Search for the cell housing the specified text and yield its (X, Y) center coordinate. 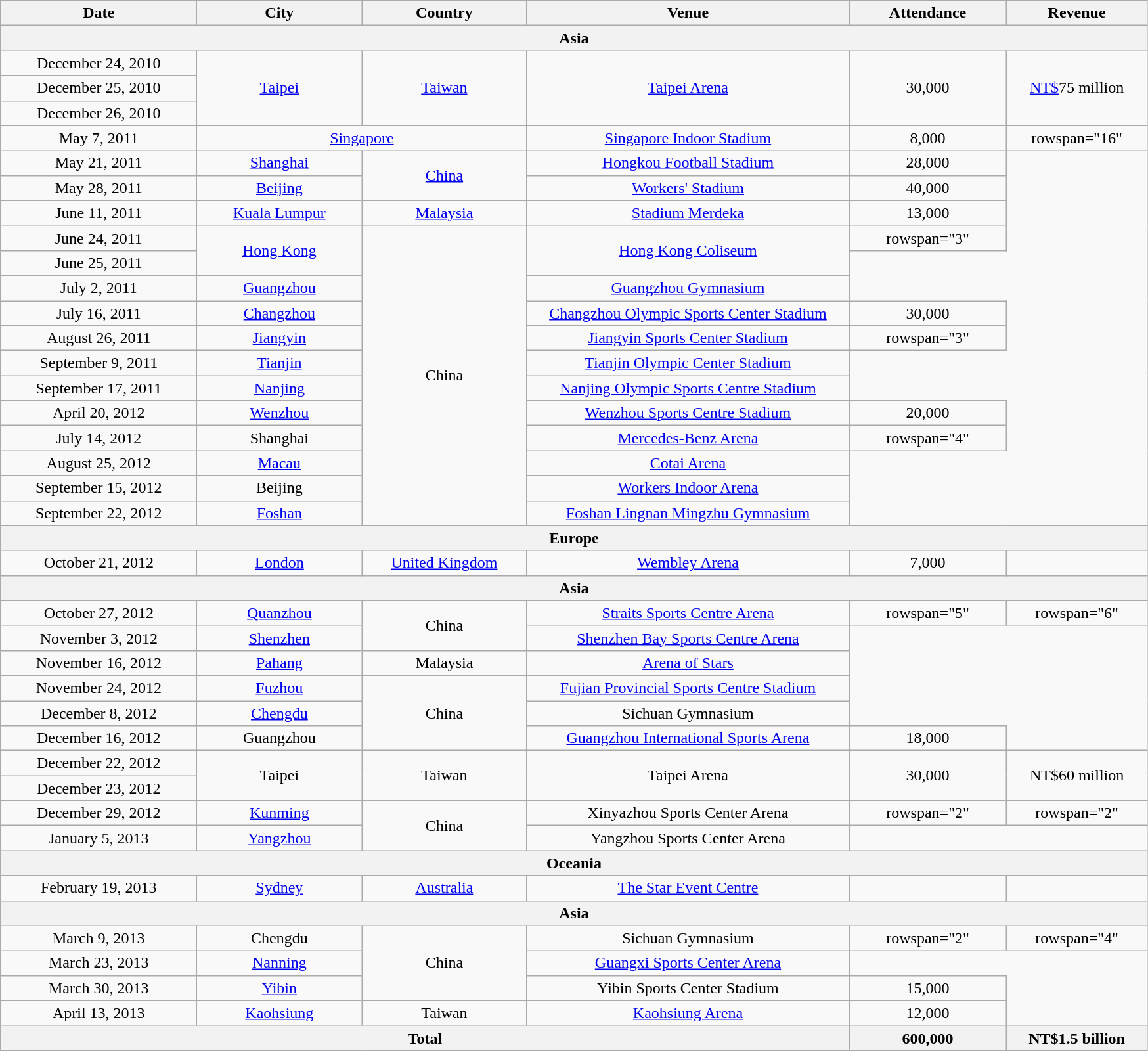
December 8, 2012 (99, 713)
Cotai Arena (688, 463)
November 24, 2012 (99, 688)
Yibin Sports Center Stadium (688, 988)
December 24, 2010 (99, 63)
United Kingdom (444, 563)
July 14, 2012 (99, 438)
Country (444, 13)
Kuala Lumpur (280, 213)
28,000 (927, 163)
November 3, 2012 (99, 638)
January 5, 2013 (99, 838)
April 20, 2012 (99, 413)
Wenzhou Sports Centre Stadium (688, 413)
Macau (280, 463)
Jiangyin Sports Center Stadium (688, 338)
Xinyazhou Sports Center Arena (688, 813)
March 9, 2013 (99, 938)
600,000 (927, 1038)
Europe (574, 538)
Yangzhou (280, 838)
June 11, 2011 (99, 213)
rowspan="16" (1077, 138)
November 16, 2012 (99, 663)
February 19, 2013 (99, 888)
Nanjing Olympic Sports Centre Stadium (688, 388)
Kaohsiung (280, 1013)
Total (425, 1038)
Guangxi Sports Center Arena (688, 963)
Mercedes-Benz Arena (688, 438)
rowspan="5" (927, 613)
May 21, 2011 (99, 163)
Quanzhou (280, 613)
Wenzhou (280, 413)
December 25, 2010 (99, 88)
Sydney (280, 888)
December 22, 2012 (99, 763)
Changzhou (280, 313)
40,000 (927, 188)
June 25, 2011 (99, 263)
Nanning (280, 963)
Wembley Arena (688, 563)
March 30, 2013 (99, 988)
7,000 (927, 563)
NT$1.5 billion (1077, 1038)
20,000 (927, 413)
15,000 (927, 988)
Kaohsiung Arena (688, 1013)
Yangzhou Sports Center Arena (688, 838)
Venue (688, 13)
rowspan="6" (1077, 613)
Nanjing (280, 388)
October 21, 2012 (99, 563)
September 15, 2012 (99, 488)
Foshan Lingnan Mingzhu Gymnasium (688, 513)
Jiangyin (280, 338)
Fuzhou (280, 688)
Workers Indoor Arena (688, 488)
June 24, 2011 (99, 238)
Hong Kong (280, 250)
September 9, 2011 (99, 363)
Singapore Indoor Stadium (688, 138)
December 26, 2010 (99, 113)
Straits Sports Centre Arena (688, 613)
July 16, 2011 (99, 313)
Tianjin Olympic Center Stadium (688, 363)
Oceania (574, 863)
12,000 (927, 1013)
NT$60 million (1077, 776)
May 7, 2011 (99, 138)
City (280, 13)
Revenue (1077, 13)
Guangzhou International Sports Arena (688, 738)
March 23, 2013 (99, 963)
August 25, 2012 (99, 463)
July 2, 2011 (99, 288)
Hongkou Football Stadium (688, 163)
April 13, 2013 (99, 1013)
Arena of Stars (688, 663)
Pahang (280, 663)
September 22, 2012 (99, 513)
Australia (444, 888)
Kunming (280, 813)
Shenzhen Bay Sports Centre Arena (688, 638)
Attendance (927, 13)
Changzhou Olympic Sports Center Stadium (688, 313)
London (280, 563)
Hong Kong Coliseum (688, 250)
Tianjin (280, 363)
Foshan (280, 513)
August 26, 2011 (99, 338)
December 23, 2012 (99, 788)
December 16, 2012 (99, 738)
Shenzhen (280, 638)
The Star Event Centre (688, 888)
NT$75 million (1077, 88)
Fujian Provincial Sports Centre Stadium (688, 688)
8,000 (927, 138)
Guangzhou Gymnasium (688, 288)
Stadium Merdeka (688, 213)
December 29, 2012 (99, 813)
Singapore (362, 138)
13,000 (927, 213)
October 27, 2012 (99, 613)
September 17, 2011 (99, 388)
Date (99, 13)
18,000 (927, 738)
Workers' Stadium (688, 188)
Yibin (280, 988)
May 28, 2011 (99, 188)
